Detect which cell encompasses the target text, then output its (x, y) center coordinate. 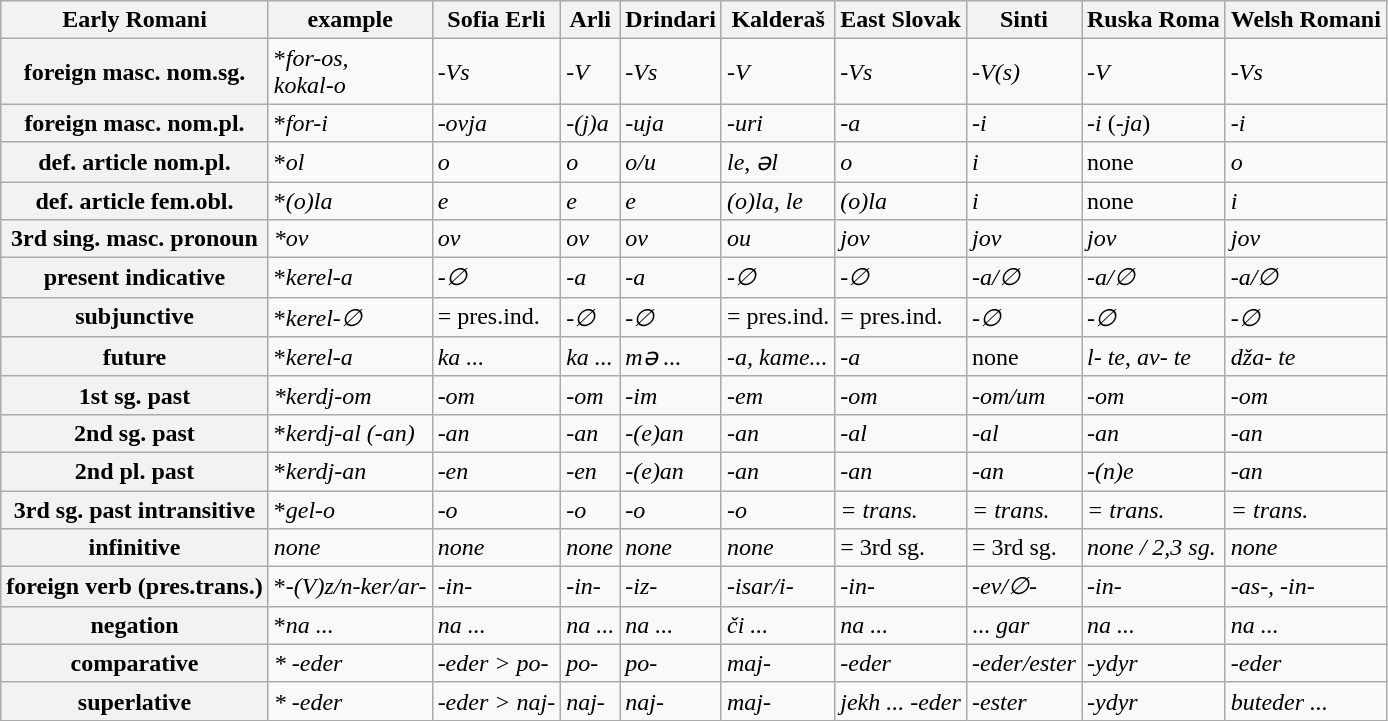
Welsh Romani (1306, 20)
2nd pl. past (134, 471)
*ol (350, 162)
subjunctive (134, 317)
*kerdj-an (350, 471)
-(j)a (590, 123)
-em (778, 395)
Kalderaš (778, 20)
-as-, -in- (1306, 587)
infinitive (134, 548)
-eder > naj- (496, 701)
foreign masc. nom.pl. (134, 123)
example (350, 20)
dža- te (1306, 357)
*gel-o (350, 509)
present indicative (134, 278)
-isar/i- (778, 587)
foreign masc. nom.sg. (134, 72)
*kerdj-al (-an) (350, 433)
future (134, 357)
-uri (778, 123)
či ... (778, 625)
comparative (134, 663)
-eder > po- (496, 663)
*for-os,kokal-o (350, 72)
le, əl (778, 162)
-ev/∅- (1024, 587)
3rd sg. past intransitive (134, 509)
*ov (350, 239)
l- te, av- te (1154, 357)
-ovja (496, 123)
def. article fem.obl. (134, 201)
1st sg. past (134, 395)
*kerdj-om (350, 395)
Sofia Erli (496, 20)
*-(V)z/n-ker/ar- (350, 587)
-V(s) (1024, 72)
-a, kame... (778, 357)
negation (134, 625)
Ruska Roma (1154, 20)
superlative (134, 701)
(o)la (901, 201)
ou (778, 239)
o/u (671, 162)
(o)la, le (778, 201)
*for-i (350, 123)
-eder/ester (1024, 663)
foreign verb (pres.trans.) (134, 587)
2nd sg. past (134, 433)
*na ... (350, 625)
none / 2,3 sg. (1154, 548)
Early Romani (134, 20)
-(n)e (1154, 471)
jekh ... -eder (901, 701)
*(o)la (350, 201)
*kerel-∅ (350, 317)
Sinti (1024, 20)
-om/um (1024, 395)
... gar (1024, 625)
Arli (590, 20)
-im (671, 395)
-iz- (671, 587)
-ester (1024, 701)
East Slovak (901, 20)
def. article nom.pl. (134, 162)
-uja (671, 123)
3rd sing. masc. pronoun (134, 239)
-i (-ja) (1154, 123)
buteder ... (1306, 701)
mə ... (671, 357)
Drindari (671, 20)
